Find where the given text appears and provide that cell's center as [X, Y] coordinate. 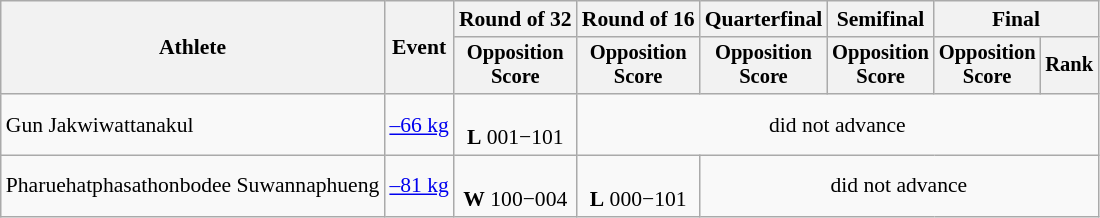
Pharuehatphasathonbodee Suwannaphueng [193, 186]
Round of 32 [516, 19]
W 100−004 [516, 186]
Event [418, 48]
L 001−101 [516, 124]
Quarterfinal [764, 19]
Round of 16 [638, 19]
–81 kg [418, 186]
Athlete [193, 48]
Rank [1069, 66]
L 000−101 [638, 186]
Semifinal [880, 19]
–66 kg [418, 124]
Final [1016, 19]
Gun Jakwiwattanakul [193, 124]
